Pinpoint the cell where the given text exists, returning its (x, y) midpoint coordinate. 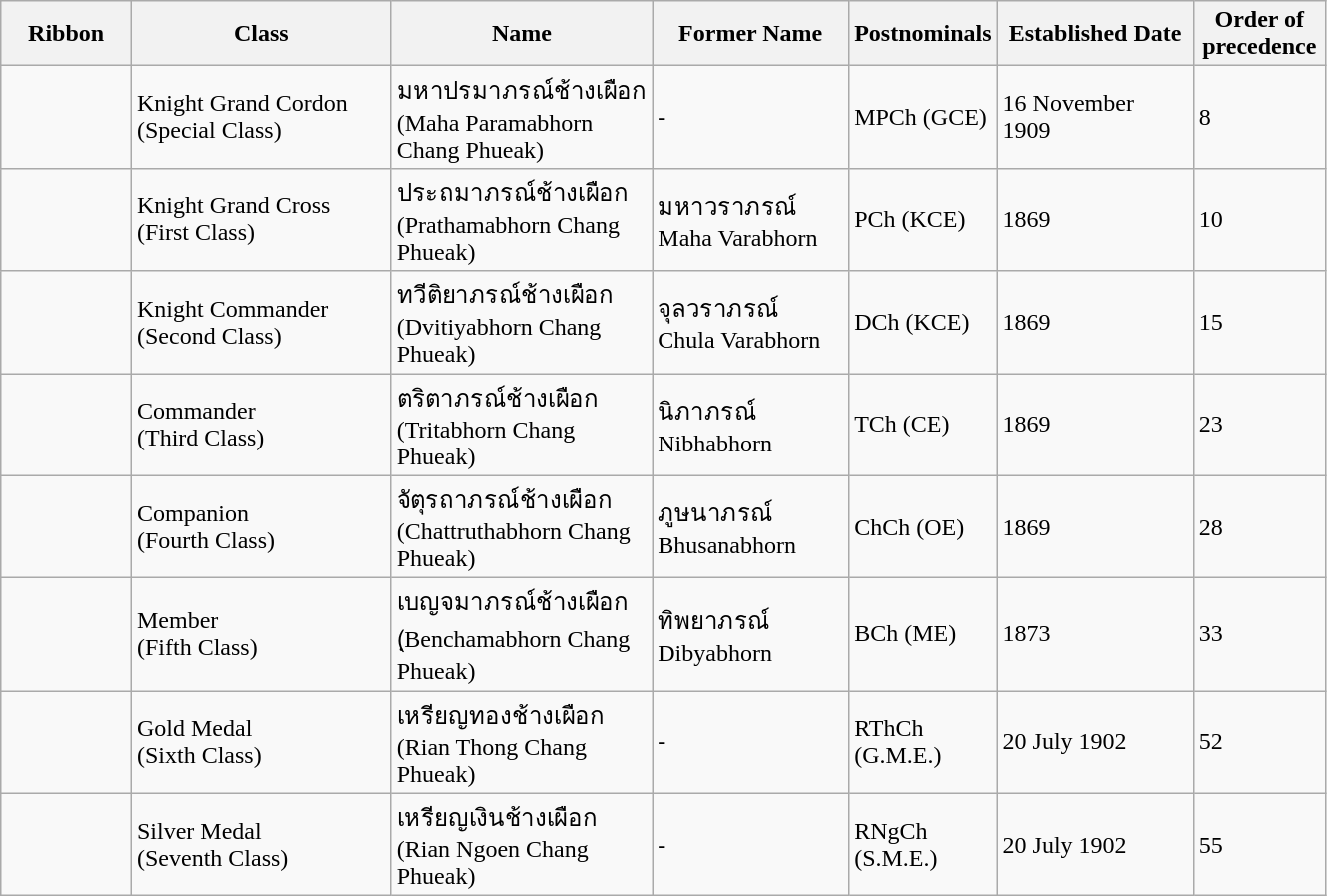
ChCh (OE) (923, 527)
Gold Medal(Sixth Class) (261, 743)
Former Name (751, 34)
Established Date (1095, 34)
Knight Commander(Second Class) (261, 322)
23 (1259, 426)
ประถมาภรณ์ช้างเผือก(Prathamabhorn Chang Phueak) (522, 220)
Silver Medal(Seventh Class) (261, 845)
นิภาภรณ์ Nibhabhorn (751, 426)
Order of precedence (1259, 34)
33 (1259, 635)
16 November 1909 (1095, 118)
มหาปรมาภรณ์ช้างเผือก(Maha Paramabhorn Chang Phueak) (522, 118)
ทวีติยาภรณ์ช้างเผือก(Dvitiyabhorn Chang Phueak) (522, 322)
Class (261, 34)
Companion(Fourth Class) (261, 527)
8 (1259, 118)
BCh (ME) (923, 635)
Postnominals (923, 34)
RNgCh (S.M.E.) (923, 845)
MPCh (GCE) (923, 118)
ภูษนาภรณ์ Bhusanabhorn (751, 527)
เหรียญทองช้างเผือก(Rian Thong Chang Phueak) (522, 743)
Commander(Third Class) (261, 426)
1873 (1095, 635)
Member(Fifth Class) (261, 635)
TCh (CE) (923, 426)
52 (1259, 743)
Name (522, 34)
ตริตาภรณ์ช้างเผือก(Tritabhorn Chang Phueak) (522, 426)
จุลวราภรณ์ Chula Varabhorn (751, 322)
Knight Grand Cordon(Special Class) (261, 118)
DCh (KCE) (923, 322)
Knight Grand Cross(First Class) (261, 220)
จัตุรถาภรณ์ช้างเผือก(Chattruthabhorn Chang Phueak) (522, 527)
เหรียญเงินช้างเผือก(Rian Ngoen Chang Phueak) (522, 845)
15 (1259, 322)
10 (1259, 220)
28 (1259, 527)
RThCh (G.M.E.) (923, 743)
เบญจมาภรณ์ช้างเผือก(ฺBenchamabhorn Chang Phueak) (522, 635)
Ribbon (66, 34)
มหาวราภรณ์ Maha Varabhorn (751, 220)
ทิพยาภรณ์ Dibyabhorn (751, 635)
55 (1259, 845)
PCh (KCE) (923, 220)
